Extract the (X, Y) coordinate from the center of the cell holding the provided text.  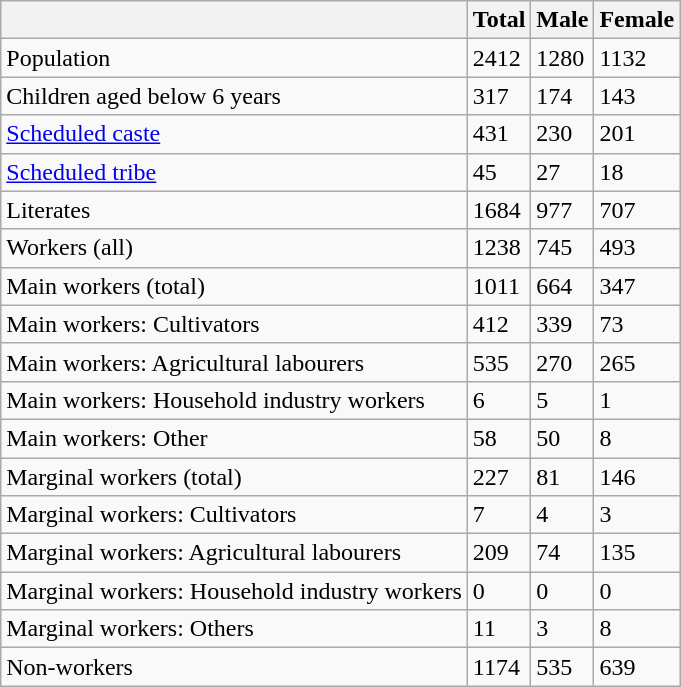
Total (499, 20)
81 (562, 477)
Children aged below 6 years (234, 96)
209 (499, 553)
Main workers: Cultivators (234, 324)
50 (562, 438)
11 (499, 629)
1 (637, 400)
Main workers: Household industry workers (234, 400)
4 (562, 515)
412 (499, 324)
Workers (all) (234, 248)
Marginal workers: Agricultural labourers (234, 553)
5 (562, 400)
Marginal workers: Others (234, 629)
18 (637, 172)
Non-workers (234, 667)
1132 (637, 58)
Male (562, 20)
201 (637, 134)
639 (637, 667)
1238 (499, 248)
27 (562, 172)
2412 (499, 58)
146 (637, 477)
Main workers (total) (234, 286)
7 (499, 515)
347 (637, 286)
Population (234, 58)
135 (637, 553)
1011 (499, 286)
977 (562, 210)
174 (562, 96)
230 (562, 134)
339 (562, 324)
227 (499, 477)
707 (637, 210)
6 (499, 400)
Main workers: Agricultural labourers (234, 362)
317 (499, 96)
Scheduled tribe (234, 172)
1174 (499, 667)
143 (637, 96)
1684 (499, 210)
1280 (562, 58)
664 (562, 286)
Marginal workers: Household industry workers (234, 591)
45 (499, 172)
265 (637, 362)
Literates (234, 210)
745 (562, 248)
Main workers: Other (234, 438)
Scheduled caste (234, 134)
Female (637, 20)
73 (637, 324)
431 (499, 134)
58 (499, 438)
493 (637, 248)
Marginal workers (total) (234, 477)
Marginal workers: Cultivators (234, 515)
74 (562, 553)
270 (562, 362)
